Extract the (X, Y) coordinate from the center of the cell holding the provided text.  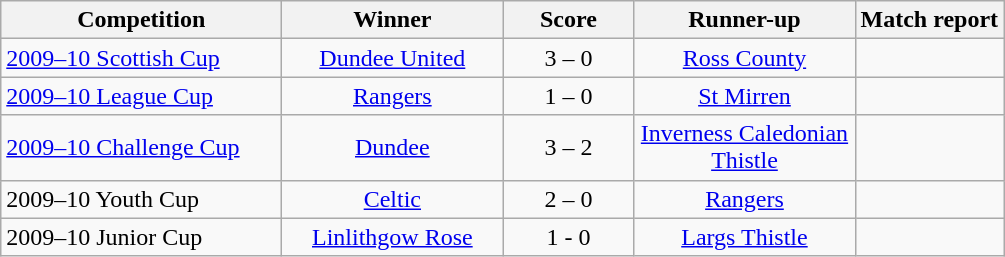
Winner (392, 20)
Dundee (392, 148)
2009–10 Youth Cup (142, 199)
Match report (930, 20)
Dundee United (392, 58)
3 – 0 (568, 58)
2009–10 Scottish Cup (142, 58)
Score (568, 20)
Celtic (392, 199)
2 – 0 (568, 199)
1 – 0 (568, 96)
Linlithgow Rose (392, 237)
Ross County (744, 58)
Runner-up (744, 20)
2009–10 Junior Cup (142, 237)
Inverness Caledonian Thistle (744, 148)
2009–10 Challenge Cup (142, 148)
Largs Thistle (744, 237)
2009–10 League Cup (142, 96)
3 – 2 (568, 148)
St Mirren (744, 96)
1 - 0 (568, 237)
Competition (142, 20)
